Find where the given text appears and provide that cell's center as [x, y] coordinate. 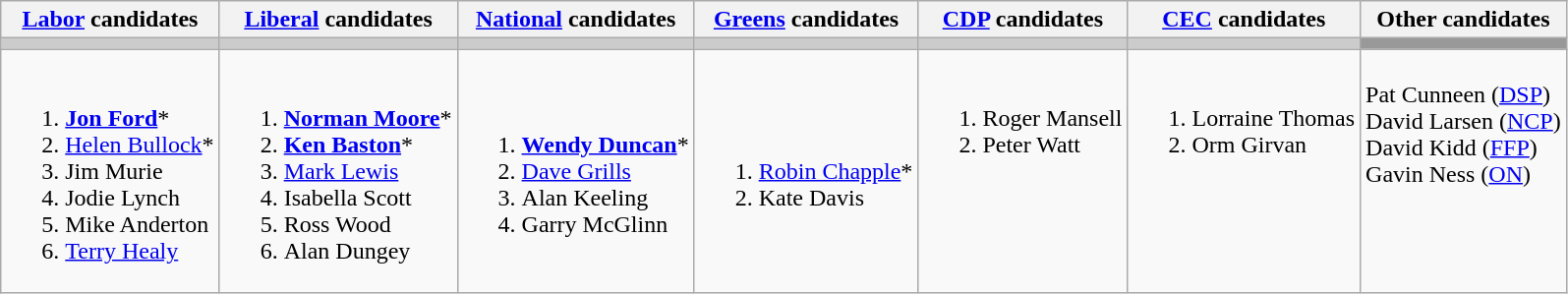
Liberal candidates [338, 20]
Pat Cunneen (DSP) David Larsen (NCP) David Kidd (FFP) Gavin Ness (ON) [1464, 171]
Other candidates [1464, 20]
Robin Chapple*Kate Davis [806, 171]
Wendy Duncan*Dave GrillsAlan KeelingGarry McGlinn [576, 171]
Greens candidates [806, 20]
Norman Moore*Ken Baston*Mark LewisIsabella ScottRoss WoodAlan Dungey [338, 171]
Roger MansellPeter Watt [1022, 171]
Labor candidates [110, 20]
CEC candidates [1245, 20]
CDP candidates [1022, 20]
Jon Ford*Helen Bullock*Jim MurieJodie LynchMike AndertonTerry Healy [110, 171]
National candidates [576, 20]
Lorraine ThomasOrm Girvan [1245, 171]
